Return (x, y) of the center of cell containing provided text 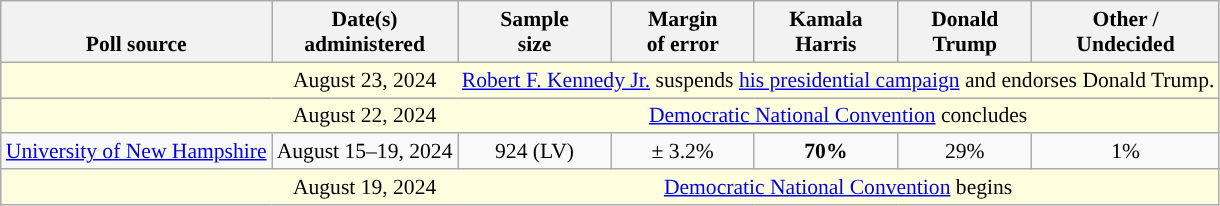
August 15–19, 2024 (365, 152)
DonaldTrump (965, 32)
Democratic National Convention begins (839, 187)
Other /Undecided (1126, 32)
± 3.2% (683, 152)
Poll source (136, 32)
August 23, 2024 (365, 80)
Marginof error (683, 32)
Democratic National Convention concludes (839, 116)
August 22, 2024 (365, 116)
1% (1126, 152)
KamalaHarris (826, 32)
August 19, 2024 (365, 187)
29% (965, 152)
Date(s)administered (365, 32)
924 (LV) (535, 152)
70% (826, 152)
University of New Hampshire (136, 152)
Samplesize (535, 32)
Robert F. Kennedy Jr. suspends his presidential campaign and endorses Donald Trump. (839, 80)
